Capture the cell that displays the provided text and extract its (X, Y) central coordinate. 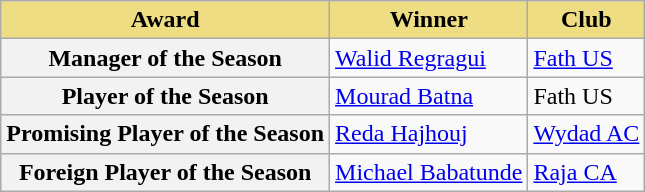
Walid Regragui (429, 58)
Wydad AC (586, 134)
Club (586, 20)
Player of the Season (166, 96)
Foreign Player of the Season (166, 172)
Michael Babatunde (429, 172)
Mourad Batna (429, 96)
Award (166, 20)
Winner (429, 20)
Promising Player of the Season (166, 134)
Manager of the Season (166, 58)
Reda Hajhouj (429, 134)
Raja CA (586, 172)
